Find where the given text appears and provide that cell's center as [x, y] coordinate. 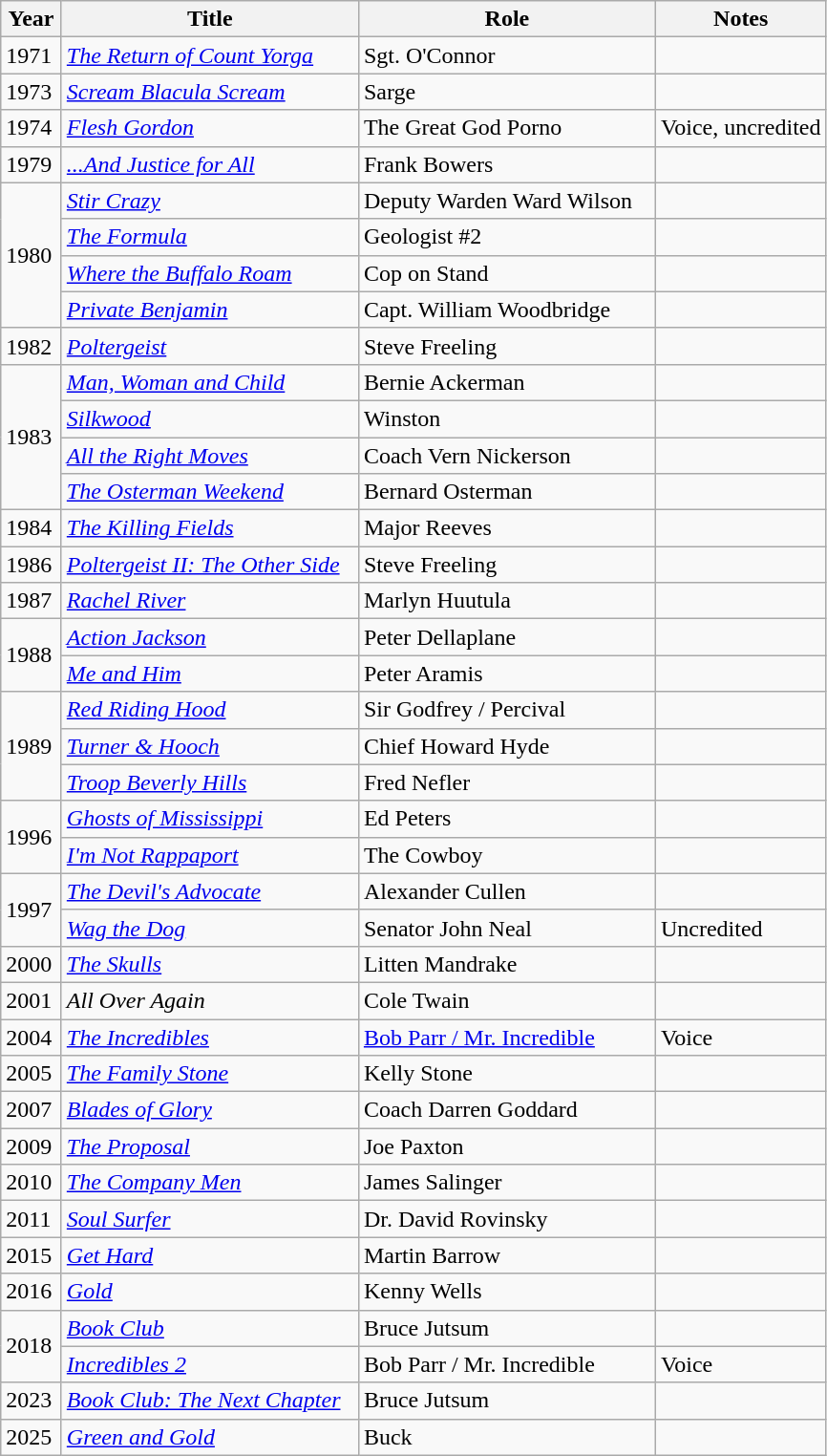
Kenny Wells [506, 1292]
The Cowboy [506, 855]
Martin Barrow [506, 1255]
Cop on Stand [506, 273]
Book Club [210, 1328]
Kelly Stone [506, 1074]
1979 [32, 164]
1983 [32, 437]
The Great God Porno [506, 128]
Soul Surfer [210, 1219]
1982 [32, 346]
Incredibles 2 [210, 1364]
1984 [32, 528]
Fred Nefler [506, 782]
Silkwood [210, 418]
1973 [32, 92]
Bernie Ackerman [506, 382]
2009 [32, 1146]
Role [506, 19]
The Proposal [210, 1146]
Year [32, 19]
2011 [32, 1219]
1971 [32, 55]
Me and Him [210, 674]
The Company Men [210, 1183]
The Formula [210, 237]
Gold [210, 1292]
Peter Aramis [506, 674]
Deputy Warden Ward Wilson [506, 201]
Ed Peters [506, 819]
Winston [506, 418]
Troop Beverly Hills [210, 782]
Blades of Glory [210, 1110]
Sir Godfrey / Percival [506, 710]
1980 [32, 255]
Stir Crazy [210, 201]
Flesh Gordon [210, 128]
Title [210, 19]
Green and Gold [210, 1437]
Major Reeves [506, 528]
Peter Dellaplane [506, 637]
Wag the Dog [210, 928]
Frank Bowers [506, 164]
2005 [32, 1074]
2018 [32, 1346]
All the Right Moves [210, 456]
Rachel River [210, 601]
2025 [32, 1437]
2015 [32, 1255]
Cole Twain [506, 1000]
Coach Vern Nickerson [506, 456]
Chief Howard Hyde [506, 746]
Litten Mandrake [506, 964]
Ghosts of Mississippi [210, 819]
1987 [32, 601]
1996 [32, 837]
Dr. David Rovinsky [506, 1219]
The Family Stone [210, 1074]
Scream Blacula Scream [210, 92]
The Osterman Weekend [210, 492]
Joe Paxton [506, 1146]
1989 [32, 746]
Get Hard [210, 1255]
Red Riding Hood [210, 710]
Voice, uncredited [741, 128]
Book Club: The Next Chapter [210, 1401]
2007 [32, 1110]
The Killing Fields [210, 528]
1974 [32, 128]
Poltergeist II: The Other Side [210, 565]
Poltergeist [210, 346]
2001 [32, 1000]
The Incredibles [210, 1037]
Uncredited [741, 928]
Notes [741, 19]
1986 [32, 565]
Man, Woman and Child [210, 382]
1988 [32, 655]
Geologist #2 [506, 237]
2016 [32, 1292]
Private Benjamin [210, 310]
Senator John Neal [506, 928]
Buck [506, 1437]
2004 [32, 1037]
1997 [32, 910]
All Over Again [210, 1000]
Where the Buffalo Roam [210, 273]
Alexander Cullen [506, 891]
The Return of Count Yorga [210, 55]
Sarge [506, 92]
Marlyn Huutula [506, 601]
...And Justice for All [210, 164]
Capt. William Woodbridge [506, 310]
2010 [32, 1183]
I'm Not Rappaport [210, 855]
Bernard Osterman [506, 492]
Coach Darren Goddard [506, 1110]
The Devil's Advocate [210, 891]
2000 [32, 964]
The Skulls [210, 964]
2023 [32, 1401]
Turner & Hooch [210, 746]
Sgt. O'Connor [506, 55]
Action Jackson [210, 637]
James Salinger [506, 1183]
